Pinpoint the cell where the given text exists, returning its [X, Y] midpoint coordinate. 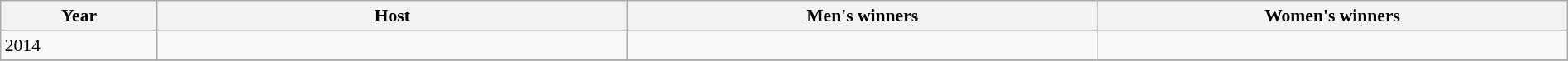
Men's winners [863, 16]
Host [392, 16]
2014 [79, 45]
Year [79, 16]
Women's winners [1332, 16]
